Pinpoint the cell where the given text exists, returning its (X, Y) midpoint coordinate. 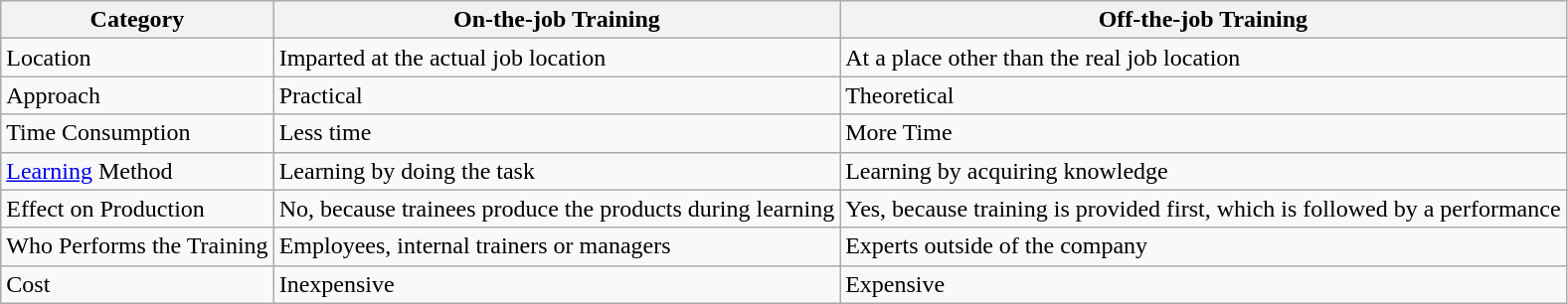
Time Consumption (137, 133)
More Time (1203, 133)
Less time (557, 133)
Theoretical (1203, 95)
Expensive (1203, 284)
No, because trainees produce the products during learning (557, 209)
Employees, internal trainers or managers (557, 246)
Yes, because training is provided first, which is followed by a performance (1203, 209)
Learning by doing the task (557, 171)
On-the-job Training (557, 20)
At a place other than the real job location (1203, 58)
Category (137, 20)
Experts outside of the company (1203, 246)
Learning by acquiring knowledge (1203, 171)
Practical (557, 95)
Who Performs the Training (137, 246)
Location (137, 58)
Inexpensive (557, 284)
Off-the-job Training (1203, 20)
Approach (137, 95)
Imparted at the actual job location (557, 58)
Effect on Production (137, 209)
Learning Method (137, 171)
Cost (137, 284)
